Detect which cell encompasses the target text, then output its [X, Y] center coordinate. 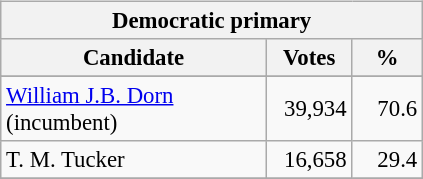
Candidate [134, 58]
70.6 [388, 110]
T. M. Tucker [134, 160]
Democratic primary [212, 21]
16,658 [309, 160]
Votes [309, 58]
29.4 [388, 160]
39,934 [309, 110]
William J.B. Dorn (incumbent) [134, 110]
% [388, 58]
